Identify which cell holds the provided text, then report its [X, Y] central coordinate. 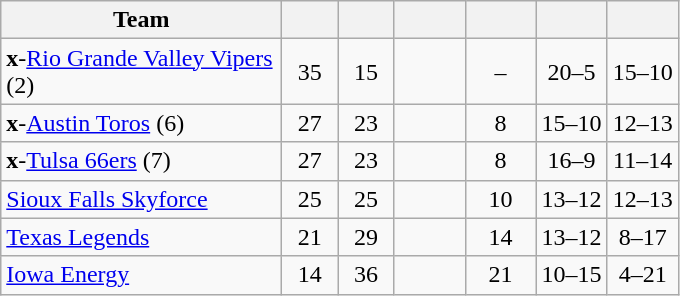
15 [366, 72]
Sioux Falls Skyforce [142, 199]
8–17 [642, 237]
29 [366, 237]
x-Austin Toros (6) [142, 123]
10–15 [572, 275]
Texas Legends [142, 237]
16–9 [572, 161]
35 [310, 72]
4–21 [642, 275]
x-Tulsa 66ers (7) [142, 161]
11–14 [642, 161]
Iowa Energy [142, 275]
36 [366, 275]
10 [500, 199]
20–5 [572, 72]
Team [142, 20]
– [500, 72]
x-Rio Grande Valley Vipers (2) [142, 72]
